Identify which cell holds the provided text, then report its (x, y) central coordinate. 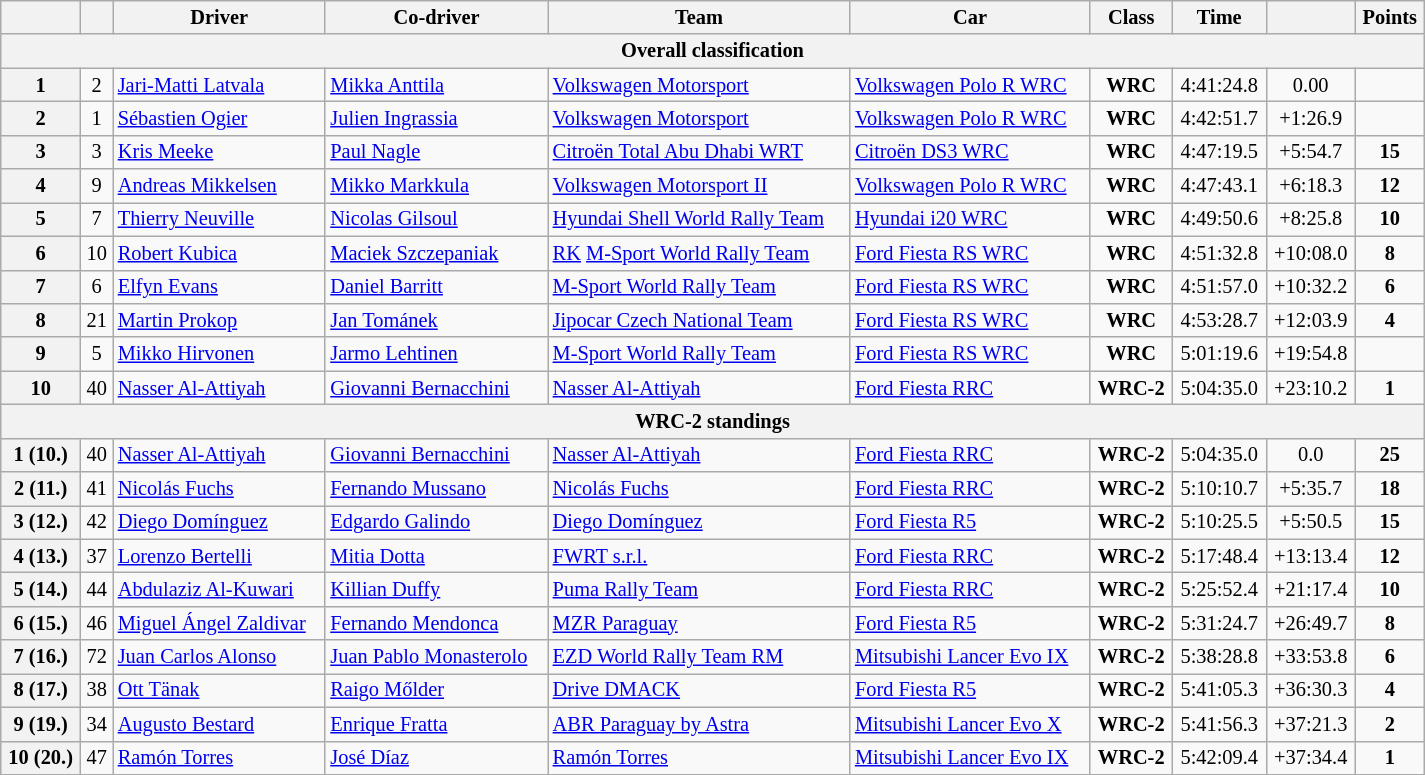
WRC-2 standings (713, 421)
+19:54.8 (1310, 354)
+26:49.7 (1310, 623)
+8:25.8 (1310, 219)
Fernando Mussano (436, 489)
5:17:48.4 (1219, 556)
Mitia Dotta (436, 556)
+13:13.4 (1310, 556)
Sébastien Ogier (220, 118)
Raigo Mőlder (436, 690)
9 (19.) (41, 724)
47 (97, 758)
Co-driver (436, 17)
5:42:09.4 (1219, 758)
+12:03.9 (1310, 320)
+33:53.8 (1310, 657)
Puma Rally Team (699, 589)
Elfyn Evans (220, 287)
Hyundai i20 WRC (970, 219)
Augusto Bestard (220, 724)
+5:35.7 (1310, 489)
Mitsubishi Lancer Evo X (970, 724)
Ott Tänak (220, 690)
Abdulaziz Al-Kuwari (220, 589)
Jan Tománek (436, 320)
1 (10.) (41, 455)
Thierry Neuville (220, 219)
Edgardo Galindo (436, 522)
José Díaz (436, 758)
Andreas Mikkelsen (220, 186)
Maciek Szczepaniak (436, 253)
Jipocar Czech National Team (699, 320)
Time (1219, 17)
+36:30.3 (1310, 690)
44 (97, 589)
38 (97, 690)
+23:10.2 (1310, 388)
Juan Pablo Monasterolo (436, 657)
+1:26.9 (1310, 118)
42 (97, 522)
ABR Paraguay by Astra (699, 724)
34 (97, 724)
4 (13.) (41, 556)
Drive DMACK (699, 690)
Jarmo Lehtinen (436, 354)
4:51:32.8 (1219, 253)
Points (1390, 17)
21 (97, 320)
4:47:43.1 (1219, 186)
Citroën Total Abu Dhabi WRT (699, 152)
FWRT s.r.l. (699, 556)
Robert Kubica (220, 253)
Volkswagen Motorsport II (699, 186)
Citroën DS3 WRC (970, 152)
Miguel Ángel Zaldivar (220, 623)
Juan Carlos Alonso (220, 657)
Driver (220, 17)
4:42:51.7 (1219, 118)
Martin Prokop (220, 320)
Julien Ingrassia (436, 118)
EZD World Rally Team RM (699, 657)
72 (97, 657)
4:49:50.6 (1219, 219)
+5:54.7 (1310, 152)
4:41:24.8 (1219, 85)
7 (16.) (41, 657)
Class (1131, 17)
+21:17.4 (1310, 589)
MZR Paraguay (699, 623)
4:51:57.0 (1219, 287)
5:41:56.3 (1219, 724)
3 (12.) (41, 522)
Nicolas Gilsoul (436, 219)
6 (15.) (41, 623)
Mikko Markkula (436, 186)
37 (97, 556)
5:10:10.7 (1219, 489)
46 (97, 623)
Paul Nagle (436, 152)
Team (699, 17)
5:25:52.4 (1219, 589)
Mikko Hirvonen (220, 354)
+37:34.4 (1310, 758)
+10:08.0 (1310, 253)
Hyundai Shell World Rally Team (699, 219)
RK M-Sport World Rally Team (699, 253)
8 (17.) (41, 690)
10 (20.) (41, 758)
5:01:19.6 (1219, 354)
Fernando Mendonca (436, 623)
5:10:25.5 (1219, 522)
18 (1390, 489)
2 (11.) (41, 489)
4:47:19.5 (1219, 152)
Enrique Fratta (436, 724)
4:53:28.7 (1219, 320)
Daniel Barritt (436, 287)
Overall classification (713, 51)
5:38:28.8 (1219, 657)
Kris Meeke (220, 152)
5 (14.) (41, 589)
Jari-Matti Latvala (220, 85)
Killian Duffy (436, 589)
5:41:05.3 (1219, 690)
25 (1390, 455)
Lorenzo Bertelli (220, 556)
41 (97, 489)
+5:50.5 (1310, 522)
+6:18.3 (1310, 186)
Mikka Anttila (436, 85)
5:31:24.7 (1219, 623)
0.00 (1310, 85)
0.0 (1310, 455)
Car (970, 17)
+10:32.2 (1310, 287)
+37:21.3 (1310, 724)
